Locate the cell with the specified text and output its (x, y) center coordinate. 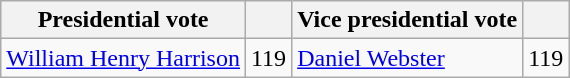
Daniel Webster (408, 58)
Vice presidential vote (408, 20)
William Henry Harrison (124, 58)
Presidential vote (124, 20)
